Determine the [X, Y] coordinate at the center of the cell enclosing the given text.  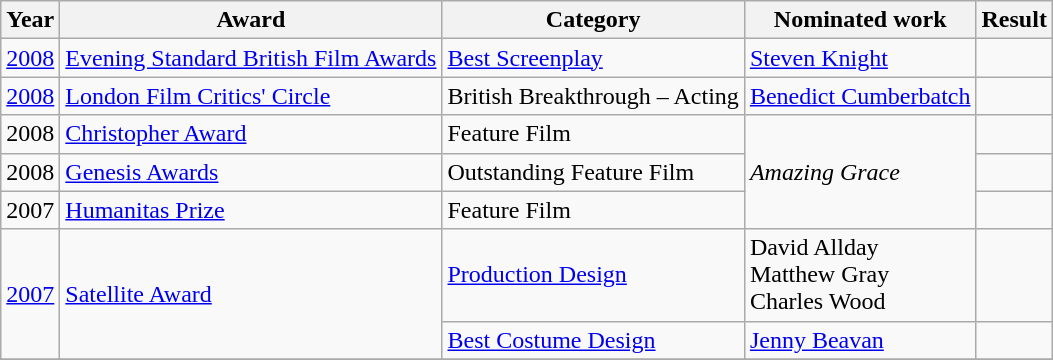
Amazing Grace [860, 172]
Jenny Beavan [860, 340]
Award [251, 20]
Benedict Cumberbatch [860, 96]
Steven Knight [860, 58]
Best Costume Design [593, 340]
London Film Critics' Circle [251, 96]
Evening Standard British Film Awards [251, 58]
Genesis Awards [251, 172]
Satellite Award [251, 294]
British Breakthrough – Acting [593, 96]
Christopher Award [251, 134]
Humanitas Prize [251, 210]
Nominated work [860, 20]
Production Design [593, 275]
Result [1014, 20]
Outstanding Feature Film [593, 172]
Category [593, 20]
Year [30, 20]
David Allday Matthew Gray Charles Wood [860, 275]
Best Screenplay [593, 58]
